Search for the cell housing the specified text and yield its (X, Y) center coordinate. 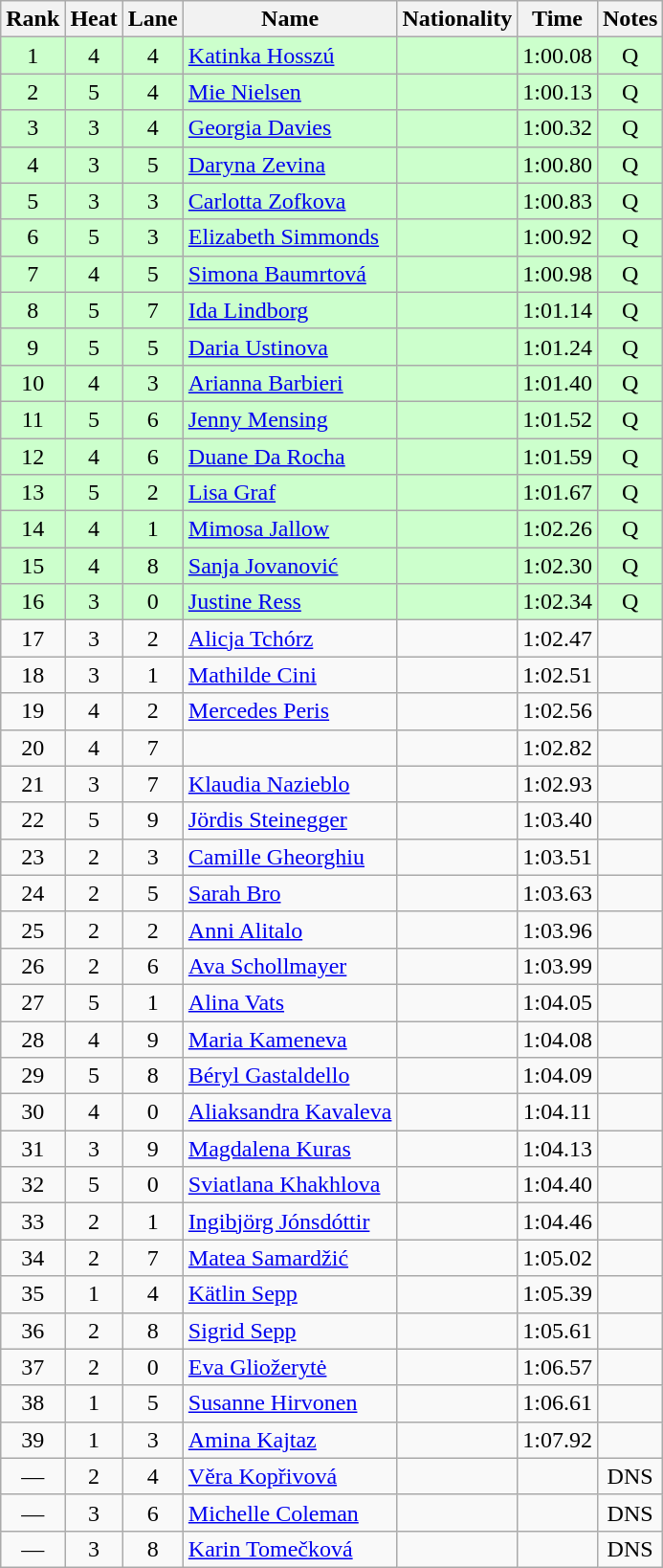
1:00.83 (558, 201)
Magdalena Kuras (290, 1149)
19 (33, 711)
17 (33, 638)
Duane Da Rocha (290, 457)
1:02.26 (558, 529)
24 (33, 893)
1:04.13 (558, 1149)
1:02.30 (558, 566)
1:00.32 (558, 128)
Eva Gliožerytė (290, 1367)
38 (33, 1403)
37 (33, 1367)
Carlotta Zofkova (290, 201)
1:01.52 (558, 419)
26 (33, 966)
Daryna Zevina (290, 165)
Justine Ress (290, 602)
1:05.61 (558, 1331)
22 (33, 820)
Sarah Bro (290, 893)
Simona Baumrtová (290, 274)
35 (33, 1294)
1:00.98 (558, 274)
13 (33, 493)
1:06.61 (558, 1403)
1:02.47 (558, 638)
1:06.57 (558, 1367)
33 (33, 1221)
1:03.63 (558, 893)
Béryl Gastaldello (290, 1076)
1:00.08 (558, 56)
39 (33, 1440)
1:01.40 (558, 383)
1:00.13 (558, 92)
12 (33, 457)
Heat (94, 19)
Time (558, 19)
18 (33, 675)
1:02.56 (558, 711)
36 (33, 1331)
31 (33, 1149)
Katinka Hosszú (290, 56)
Kätlin Sepp (290, 1294)
15 (33, 566)
Sanja Jovanović (290, 566)
Georgia Davies (290, 128)
1:03.96 (558, 930)
Alina Vats (290, 1002)
Jördis Steinegger (290, 820)
1:03.51 (558, 857)
Anni Alitalo (290, 930)
23 (33, 857)
30 (33, 1112)
Matea Samardžić (290, 1258)
Arianna Barbieri (290, 383)
Karin Tomečková (290, 1549)
Ava Schollmayer (290, 966)
32 (33, 1185)
Jenny Mensing (290, 419)
Name (290, 19)
20 (33, 748)
27 (33, 1002)
29 (33, 1076)
Věra Kopřivová (290, 1476)
1:07.92 (558, 1440)
Lisa Graf (290, 493)
1:03.99 (558, 966)
1:04.40 (558, 1185)
21 (33, 784)
28 (33, 1039)
14 (33, 529)
1:01.59 (558, 457)
1:02.51 (558, 675)
Sviatlana Khakhlova (290, 1185)
1:04.05 (558, 1002)
Mie Nielsen (290, 92)
1:05.02 (558, 1258)
Klaudia Nazieblo (290, 784)
Elizabeth Simmonds (290, 237)
Notes (630, 19)
Lane (153, 19)
11 (33, 419)
1:01.14 (558, 310)
Ingibjörg Jónsdóttir (290, 1221)
1:00.80 (558, 165)
1:04.08 (558, 1039)
1:02.82 (558, 748)
1:04.09 (558, 1076)
1:04.11 (558, 1112)
25 (33, 930)
Alicja Tchórz (290, 638)
Nationality (457, 19)
1:02.34 (558, 602)
Daria Ustinova (290, 347)
Rank (33, 19)
Sigrid Sepp (290, 1331)
34 (33, 1258)
Susanne Hirvonen (290, 1403)
Maria Kameneva (290, 1039)
Aliaksandra Kavaleva (290, 1112)
1:00.92 (558, 237)
1:01.67 (558, 493)
Mimosa Jallow (290, 529)
Camille Gheorghiu (290, 857)
Amina Kajtaz (290, 1440)
1:05.39 (558, 1294)
Mercedes Peris (290, 711)
Ida Lindborg (290, 310)
1:03.40 (558, 820)
Mathilde Cini (290, 675)
Michelle Coleman (290, 1512)
10 (33, 383)
1:04.46 (558, 1221)
1:01.24 (558, 347)
16 (33, 602)
1:02.93 (558, 784)
